Return [x, y] of the center of cell containing provided text 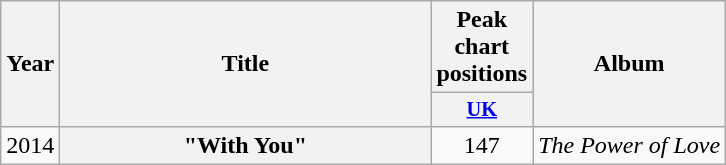
Title [246, 64]
Peak chart positions [482, 47]
Album [630, 64]
UK [482, 110]
Year [30, 64]
2014 [30, 145]
147 [482, 145]
"With You" [246, 145]
The Power of Love [630, 145]
